Determine the (x, y) coordinate at the center of the cell enclosing the given text.  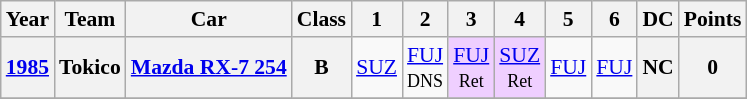
Mazda RX-7 254 (209, 68)
3 (471, 19)
1985 (28, 68)
B (322, 68)
DC (658, 19)
SUZRet (520, 68)
Points (713, 19)
Class (322, 19)
NC (658, 68)
SUZ (376, 68)
Team (90, 19)
FUJRet (471, 68)
Year (28, 19)
FUJDNS (425, 68)
Tokico (90, 68)
Car (209, 19)
4 (520, 19)
2 (425, 19)
5 (568, 19)
0 (713, 68)
1 (376, 19)
6 (614, 19)
